Identify which cell holds the provided text, then report its [X, Y] central coordinate. 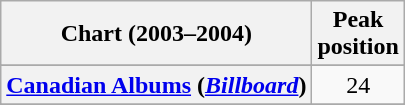
Canadian Albums (Billboard) [156, 85]
Chart (2003–2004) [156, 34]
24 [358, 85]
Peakposition [358, 34]
